Locate the cell with the specified text and output its [X, Y] center coordinate. 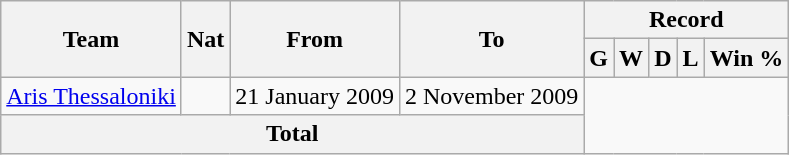
Team [92, 39]
2 November 2009 [491, 96]
G [599, 58]
L [690, 58]
Win % [746, 58]
From [315, 39]
Aris Thessaloniki [92, 96]
21 January 2009 [315, 96]
Nat [205, 39]
W [632, 58]
Total [292, 134]
Record [686, 20]
D [663, 58]
To [491, 39]
